Find where the given text appears and provide that cell's center as [x, y] coordinate. 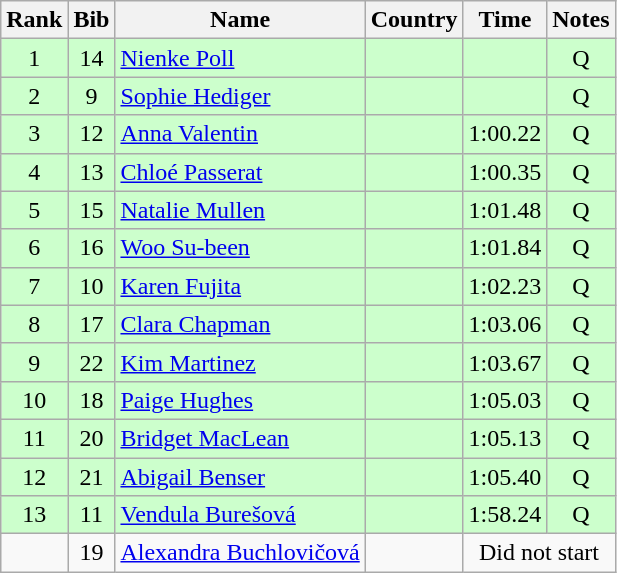
21 [92, 477]
1:03.06 [505, 324]
17 [92, 324]
Country [414, 20]
15 [92, 210]
Alexandra Buchlovičová [240, 553]
Paige Hughes [240, 400]
Woo Su-been [240, 248]
Kim Martinez [240, 362]
6 [34, 248]
1:02.23 [505, 286]
Anna Valentin [240, 134]
1 [34, 58]
Did not start [539, 553]
1:05.13 [505, 438]
20 [92, 438]
1:00.35 [505, 172]
16 [92, 248]
Name [240, 20]
3 [34, 134]
1:03.67 [505, 362]
Bridget MacLean [240, 438]
Bib [92, 20]
22 [92, 362]
Vendula Burešová [240, 515]
Time [505, 20]
Abigail Benser [240, 477]
19 [92, 553]
4 [34, 172]
Chloé Passerat [240, 172]
Rank [34, 20]
1:05.40 [505, 477]
1:01.84 [505, 248]
Sophie Hediger [240, 96]
1:00.22 [505, 134]
1:01.48 [505, 210]
Notes [581, 20]
5 [34, 210]
14 [92, 58]
Karen Fujita [240, 286]
18 [92, 400]
8 [34, 324]
Nienke Poll [240, 58]
Natalie Mullen [240, 210]
Clara Chapman [240, 324]
2 [34, 96]
7 [34, 286]
1:05.03 [505, 400]
1:58.24 [505, 515]
